Output the [X, Y] coordinate of the center of the cell containing the given text.  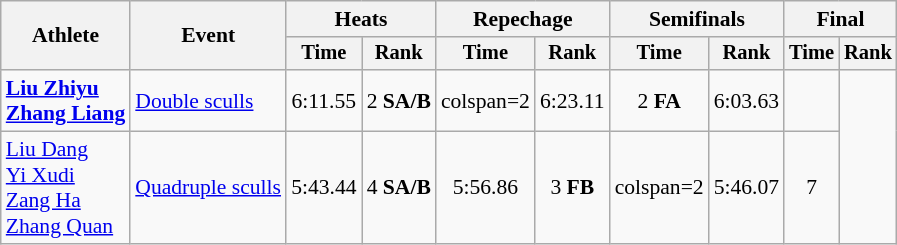
Semifinals [698, 19]
5:56.86 [486, 188]
Athlete [66, 36]
Double sculls [208, 100]
Quadruple sculls [208, 188]
6:03.63 [746, 100]
7 [812, 188]
Heats [361, 19]
Liu ZhiyuZhang Liang [66, 100]
5:43.44 [324, 188]
Liu DangYi XudiZang HaZhang Quan [66, 188]
Event [208, 36]
3 FB [572, 188]
2 FA [660, 100]
4 SA/B [399, 188]
6:11.55 [324, 100]
2 SA/B [399, 100]
Repechage [523, 19]
Final [840, 19]
6:23.11 [572, 100]
5:46.07 [746, 188]
